Pinpoint the cell where the given text exists, returning its (x, y) midpoint coordinate. 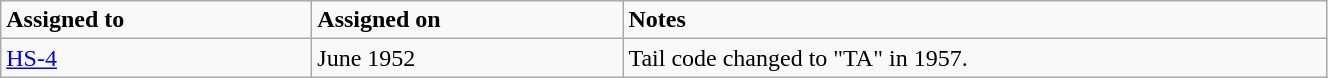
Tail code changed to "TA" in 1957. (975, 58)
Notes (975, 20)
HS-4 (156, 58)
Assigned on (468, 20)
Assigned to (156, 20)
June 1952 (468, 58)
